Identify which cell holds the provided text, then report its (X, Y) central coordinate. 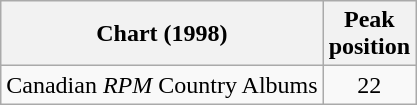
Canadian RPM Country Albums (162, 85)
Peakposition (369, 34)
Chart (1998) (162, 34)
22 (369, 85)
